Return (x, y) of the center of cell containing provided text 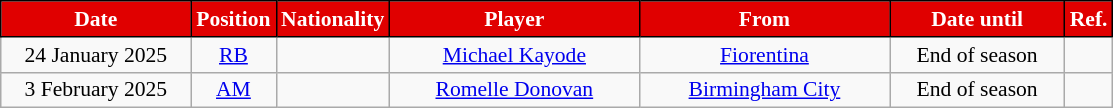
Fiorentina (764, 55)
Birmingham City (764, 90)
Position (234, 19)
Date (96, 19)
RB (234, 55)
Date until (978, 19)
AM (234, 90)
Nationality (332, 19)
3 February 2025 (96, 90)
From (764, 19)
Michael Kayode (514, 55)
Ref. (1089, 19)
Player (514, 19)
24 January 2025 (96, 55)
Romelle Donovan (514, 90)
